Pinpoint the cell where the given text exists, returning its [x, y] midpoint coordinate. 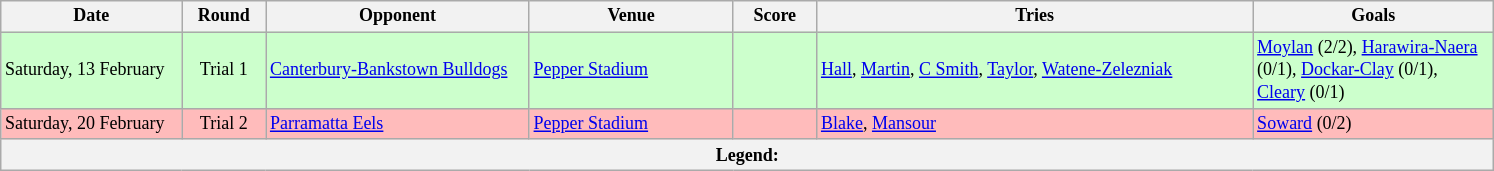
Score [775, 16]
Trial 2 [224, 124]
Parramatta Eels [398, 124]
Goals [1374, 16]
Moylan (2/2), Harawira-Naera (0/1), Dockar-Clay (0/1), Cleary (0/1) [1374, 70]
Saturday, 13 February [92, 70]
Soward (0/2) [1374, 124]
Canterbury-Bankstown Bulldogs [398, 70]
Venue [631, 16]
Opponent [398, 16]
Legend: [748, 154]
Date [92, 16]
Trial 1 [224, 70]
Saturday, 20 February [92, 124]
Blake, Mansour [1035, 124]
Hall, Martin, C Smith, Taylor, Watene-Zelezniak [1035, 70]
Tries [1035, 16]
Round [224, 16]
